Find where the given text appears and provide that cell's center as (X, Y) coordinate. 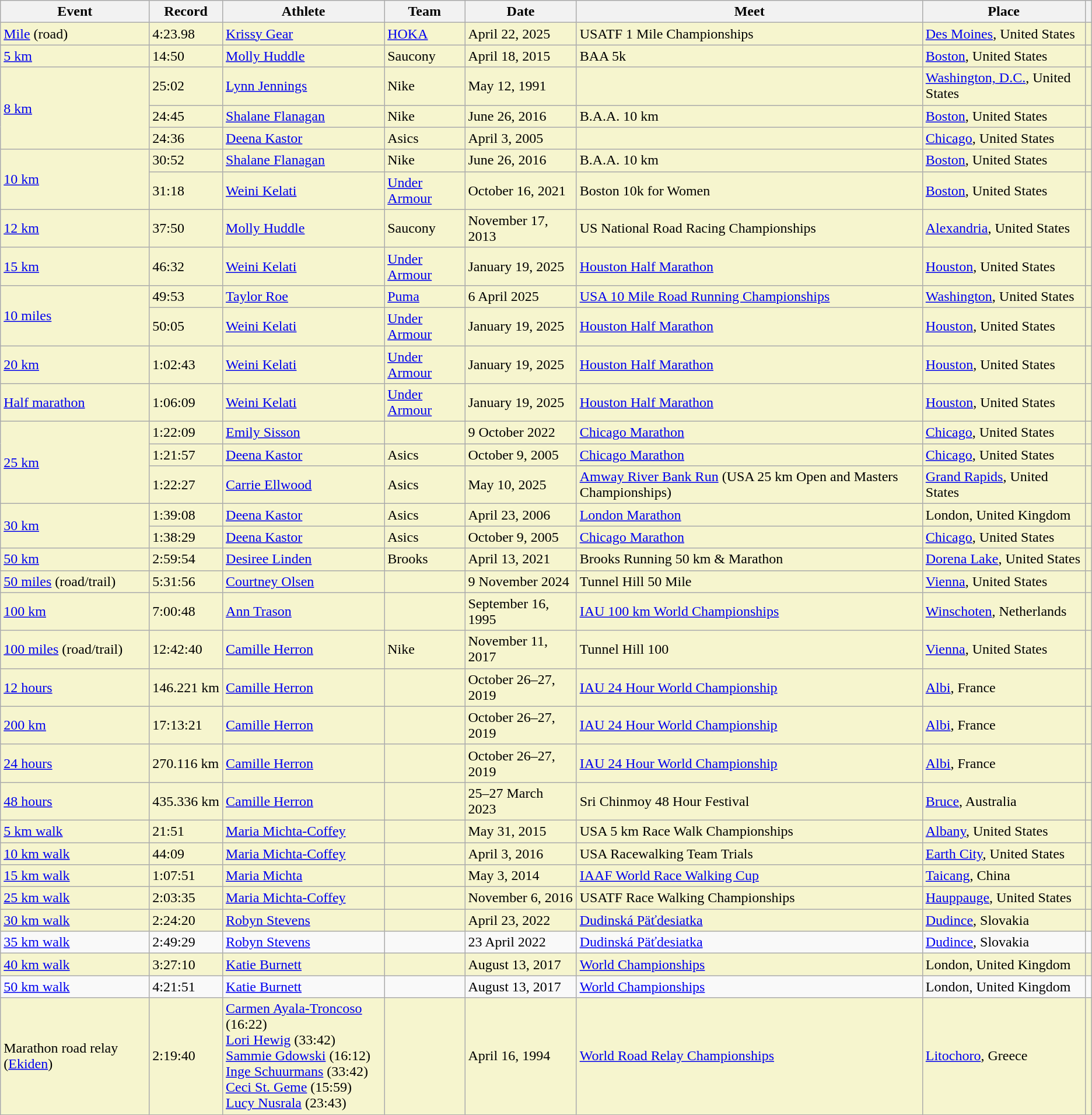
Carmen Ayala-Troncoso (16:22)Lori Hewig (33:42)Sammie Gdowski (16:12)Inge Schuurmans (33:42)Ceci St. Geme (15:59)Lucy Nusrala (23:43) (303, 1056)
HOKA (425, 34)
1:39:08 (186, 515)
50:05 (186, 327)
USA 5 km Race Walk Championships (749, 831)
World Road Relay Championships (749, 1056)
12:42:40 (186, 650)
1:21:57 (186, 455)
24:45 (186, 116)
Carrie Ellwood (303, 485)
5 km (75, 56)
Courtney Olsen (303, 581)
5 km walk (75, 831)
Marathon road relay (Ekiden) (75, 1056)
Grand Rapids, United States (1003, 485)
Amway River Bank Run (USA 25 km Open and Masters Championships) (749, 485)
25:02 (186, 86)
100 miles (road/trail) (75, 650)
Lynn Jennings (303, 86)
1:07:51 (186, 876)
20 km (75, 364)
Alexandria, United States (1003, 229)
200 km (75, 725)
1:06:09 (186, 402)
IAU 100 km World Championships (749, 611)
50 miles (road/trail) (75, 581)
November 6, 2016 (520, 898)
April 23, 2022 (520, 920)
10 km walk (75, 853)
Tunnel Hill 100 (749, 650)
49:53 (186, 296)
Event (75, 12)
April 3, 2005 (520, 138)
Team (425, 12)
Date (520, 12)
April 18, 2015 (520, 56)
2:03:35 (186, 898)
Mile (road) (75, 34)
Maria Michta (303, 876)
April 22, 2025 (520, 34)
30 km (75, 526)
Ann Trason (303, 611)
IAAF World Race Walking Cup (749, 876)
Dorena Lake, United States (1003, 559)
Tunnel Hill 50 Mile (749, 581)
2:49:29 (186, 942)
25 km walk (75, 898)
USA Racewalking Team Trials (749, 853)
2:59:54 (186, 559)
USATF Race Walking Championships (749, 898)
25–27 March 2023 (520, 801)
Place (1003, 12)
April 13, 2021 (520, 559)
Bruce, Australia (1003, 801)
1:02:43 (186, 364)
2:24:20 (186, 920)
6 April 2025 (520, 296)
17:13:21 (186, 725)
23 April 2022 (520, 942)
BAA 5k (749, 56)
April 23, 2006 (520, 515)
Boston 10k for Women (749, 190)
Washington, United States (1003, 296)
May 10, 2025 (520, 485)
10 km (75, 180)
October 16, 2021 (520, 190)
146.221 km (186, 687)
Earth City, United States (1003, 853)
Litochoro, Greece (1003, 1056)
April 16, 1994 (520, 1056)
15 km walk (75, 876)
435.336 km (186, 801)
May 3, 2014 (520, 876)
15 km (75, 266)
100 km (75, 611)
1:38:29 (186, 537)
Athlete (303, 12)
Sri Chinmoy 48 Hour Festival (749, 801)
12 hours (75, 687)
30:52 (186, 160)
May 31, 2015 (520, 831)
35 km walk (75, 942)
9 October 2022 (520, 433)
US National Road Racing Championships (749, 229)
Desiree Linden (303, 559)
November 11, 2017 (520, 650)
1:22:09 (186, 433)
Record (186, 12)
10 miles (75, 315)
30 km walk (75, 920)
Washington, D.C., United States (1003, 86)
Brooks (425, 559)
5:31:56 (186, 581)
May 12, 1991 (520, 86)
24:36 (186, 138)
Puma (425, 296)
Krissy Gear (303, 34)
USATF 1 Mile Championships (749, 34)
14:50 (186, 56)
1:22:27 (186, 485)
Half marathon (75, 402)
Hauppauge, United States (1003, 898)
Taicang, China (1003, 876)
Winschoten, Netherlands (1003, 611)
50 km (75, 559)
21:51 (186, 831)
37:50 (186, 229)
Brooks Running 50 km & Marathon (749, 559)
4:21:51 (186, 987)
270.116 km (186, 763)
9 November 2024 (520, 581)
2:19:40 (186, 1056)
Albany, United States (1003, 831)
48 hours (75, 801)
31:18 (186, 190)
25 km (75, 463)
7:00:48 (186, 611)
Meet (749, 12)
24 hours (75, 763)
4:23.98 (186, 34)
November 17, 2013 (520, 229)
April 3, 2016 (520, 853)
Taylor Roe (303, 296)
London Marathon (749, 515)
Des Moines, United States (1003, 34)
44:09 (186, 853)
3:27:10 (186, 965)
Emily Sisson (303, 433)
12 km (75, 229)
September 16, 1995 (520, 611)
8 km (75, 108)
40 km walk (75, 965)
46:32 (186, 266)
50 km walk (75, 987)
USA 10 Mile Road Running Championships (749, 296)
